Find where the given text appears and provide that cell's center as [X, Y] coordinate. 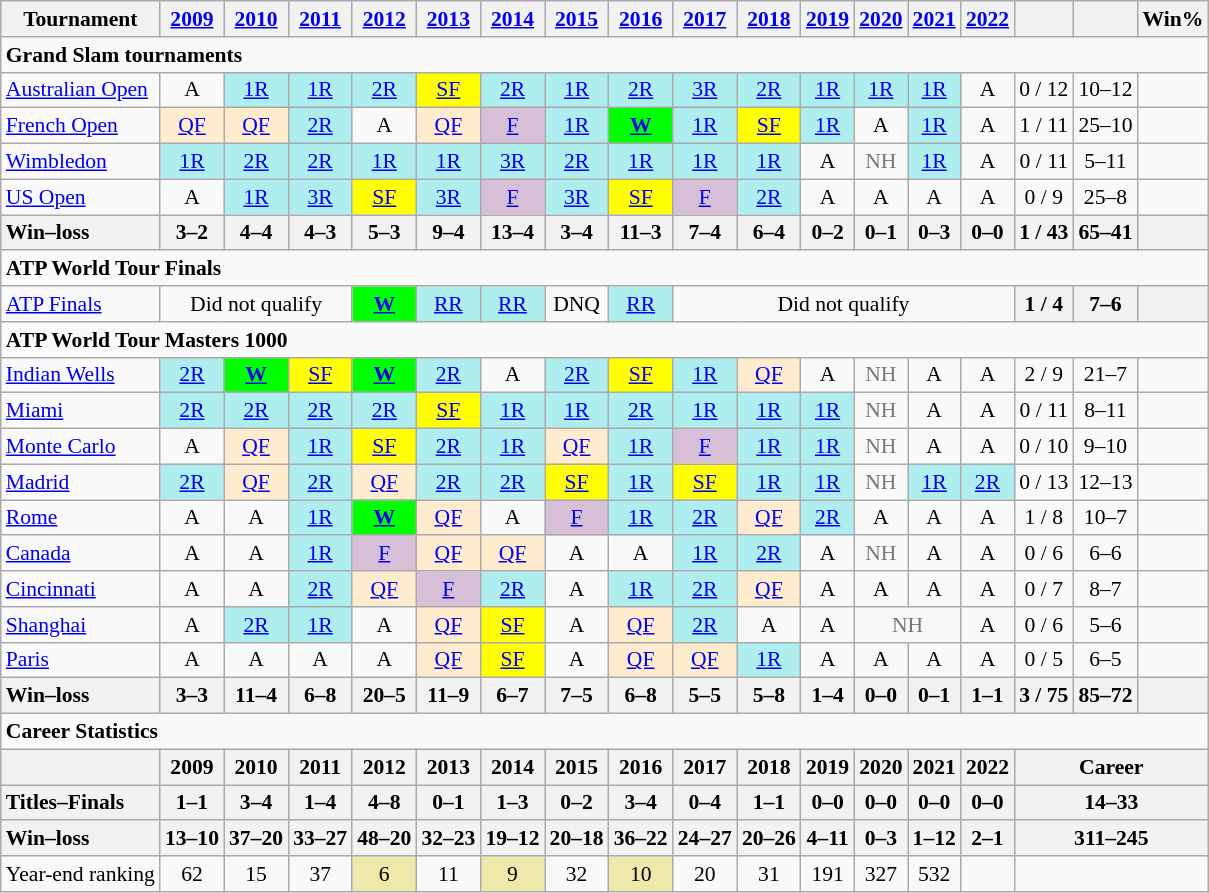
13–10 [192, 839]
7–5 [577, 696]
327 [880, 874]
Wimbledon [80, 162]
ATP Finals [80, 304]
10–7 [1105, 518]
13–4 [512, 233]
19–12 [512, 839]
Year-end ranking [80, 874]
9–10 [1105, 447]
0 / 7 [1044, 589]
9 [512, 874]
Grand Slam tournaments [605, 55]
36–22 [641, 839]
5–5 [705, 696]
4–3 [320, 233]
5–6 [1105, 625]
8–11 [1105, 411]
1 / 4 [1044, 304]
14–33 [1111, 803]
2 / 9 [1044, 375]
ATP World Tour Finals [605, 269]
311–245 [1111, 839]
3–3 [192, 696]
3–2 [192, 233]
6–5 [1105, 660]
5–3 [384, 233]
0 / 10 [1044, 447]
15 [256, 874]
6–4 [769, 233]
Titles–Finals [80, 803]
191 [828, 874]
Indian Wells [80, 375]
Canada [80, 554]
20–5 [384, 696]
Rome [80, 518]
6–6 [1105, 554]
48–20 [384, 839]
11 [448, 874]
0 / 12 [1044, 90]
Madrid [80, 482]
8–7 [1105, 589]
25–8 [1105, 197]
Career Statistics [605, 732]
20–18 [577, 839]
6–7 [512, 696]
Career [1111, 767]
65–41 [1105, 233]
37 [320, 874]
11–9 [448, 696]
0 / 9 [1044, 197]
32–23 [448, 839]
7–4 [705, 233]
9–4 [448, 233]
2–1 [988, 839]
10 [641, 874]
Paris [80, 660]
Australian Open [80, 90]
5–11 [1105, 162]
85–72 [1105, 696]
12–13 [1105, 482]
11–3 [641, 233]
31 [769, 874]
0–4 [705, 803]
6 [384, 874]
37–20 [256, 839]
24–27 [705, 839]
532 [934, 874]
5–8 [769, 696]
DNQ [577, 304]
4–4 [256, 233]
1–3 [512, 803]
0 / 13 [1044, 482]
French Open [80, 126]
7–6 [1105, 304]
Monte Carlo [80, 447]
1 / 43 [1044, 233]
Tournament [80, 19]
1 / 8 [1044, 518]
3 / 75 [1044, 696]
21–7 [1105, 375]
20–26 [769, 839]
Miami [80, 411]
10–12 [1105, 90]
4–11 [828, 839]
11–4 [256, 696]
Cincinnati [80, 589]
0 / 5 [1044, 660]
33–27 [320, 839]
32 [577, 874]
Shanghai [80, 625]
US Open [80, 197]
4–8 [384, 803]
ATP World Tour Masters 1000 [605, 340]
1 / 11 [1044, 126]
25–10 [1105, 126]
20 [705, 874]
62 [192, 874]
1–12 [934, 839]
Win% [1174, 19]
